Determine the (x, y) coordinate at the center of the cell enclosing the given text.  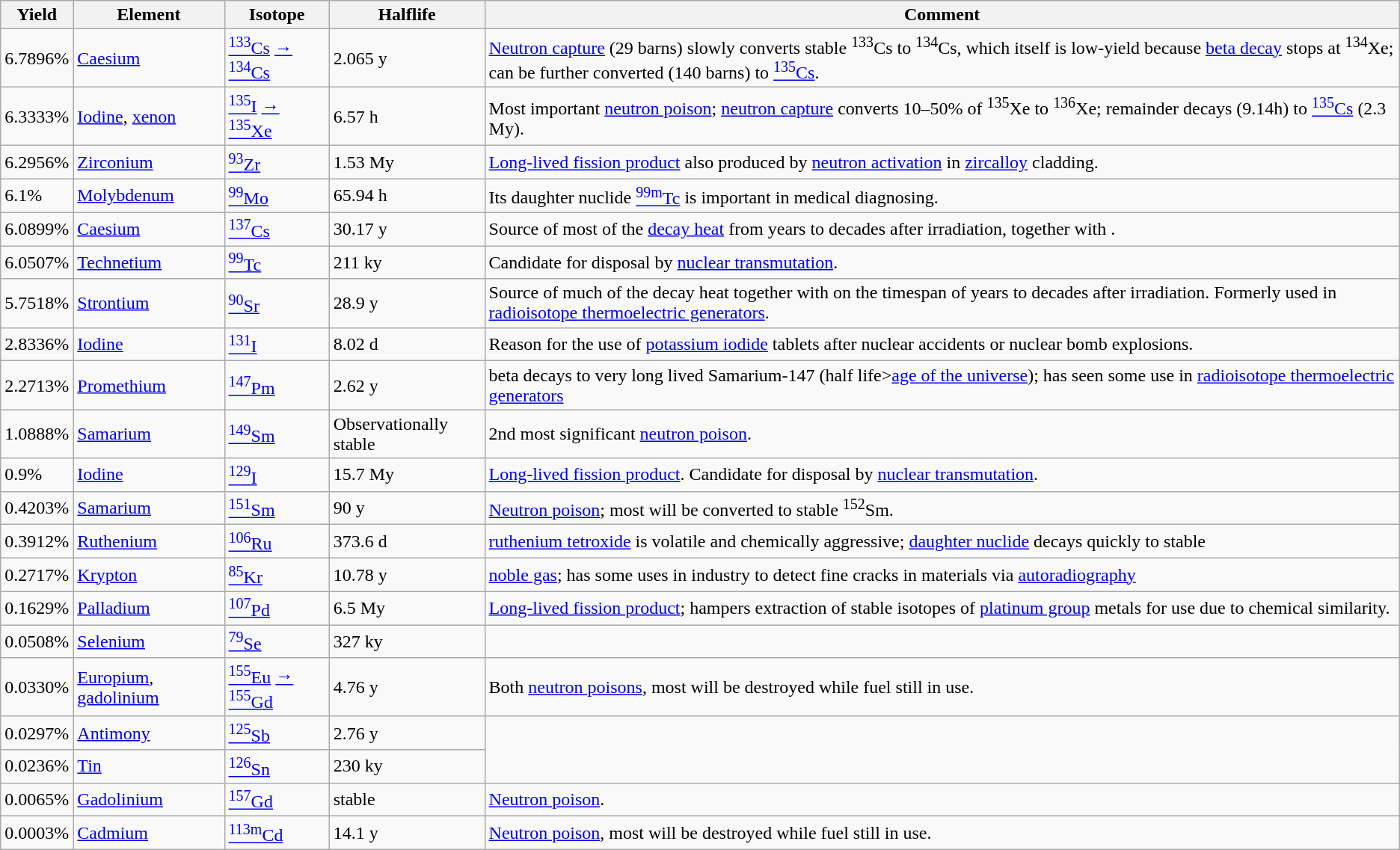
131I (277, 344)
211 ky (407, 263)
93Zr (277, 163)
ruthenium tetroxide is volatile and chemically aggressive; daughter nuclide decays quickly to stable (942, 541)
230 ky (407, 767)
Neutron poison, most will be destroyed while fuel still in use. (942, 833)
147Pm (277, 386)
Cadmium (149, 833)
Most important neutron poison; neutron capture converts 10–50% of 135Xe to 136Xe; remainder decays (9.14h) to 135Cs (2.3 My). (942, 117)
0.0236% (37, 767)
0.0003% (37, 833)
151Sm (277, 508)
Gadolinium (149, 800)
noble gas; has some uses in industry to detect fine cracks in materials via autoradiography (942, 576)
Neutron poison. (942, 800)
Source of most of the decay heat from years to decades after irradiation, together with . (942, 229)
Palladium (149, 609)
0.2717% (37, 576)
2.2713% (37, 386)
Krypton (149, 576)
Long-lived fission product. Candidate for disposal by nuclear transmutation. (942, 475)
157Gd (277, 800)
Comment (942, 15)
Strontium (149, 304)
133Cs → 134Cs (277, 58)
Long-lived fission product also produced by neutron activation in zircalloy cladding. (942, 163)
6.3333% (37, 117)
Neutron poison; most will be converted to stable 152Sm. (942, 508)
99Mo (277, 196)
Both neutron poisons, most will be destroyed while fuel still in use. (942, 687)
Yield (37, 15)
5.7518% (37, 304)
Tin (149, 767)
0.1629% (37, 609)
6.1% (37, 196)
28.9 y (407, 304)
Technetium (149, 263)
2.065 y (407, 58)
0.0065% (37, 800)
2.62 y (407, 386)
6.7896% (37, 58)
Isotope (277, 15)
Antimony (149, 733)
65.94 h (407, 196)
99Tc (277, 263)
Europium, gadolinium (149, 687)
79Se (277, 641)
6.2956% (37, 163)
beta decays to very long lived Samarium-147 (half life>age of the universe); has seen some use in radioisotope thermoelectric generators (942, 386)
stable (407, 800)
14.1 y (407, 833)
90 y (407, 508)
Selenium (149, 641)
126Sn (277, 767)
Halflife (407, 15)
30.17 y (407, 229)
Zirconium (149, 163)
Ruthenium (149, 541)
106Ru (277, 541)
0.3912% (37, 541)
0.4203% (37, 508)
155Eu → 155Gd (277, 687)
Observationally stable (407, 434)
6.5 My (407, 609)
113mCd (277, 833)
Promethium (149, 386)
Long-lived fission product; hampers extraction of stable isotopes of platinum group metals for use due to chemical similarity. (942, 609)
135I → 135Xe (277, 117)
Candidate for disposal by nuclear transmutation. (942, 263)
Its daughter nuclide 99mTc is important in medical diagnosing. (942, 196)
0.0508% (37, 641)
327 ky (407, 641)
107Pd (277, 609)
Molybdenum (149, 196)
6.0507% (37, 263)
Reason for the use of potassium iodide tablets after nuclear accidents or nuclear bomb explosions. (942, 344)
6.0899% (37, 229)
137Cs (277, 229)
2nd most significant neutron poison. (942, 434)
Element (149, 15)
0.0297% (37, 733)
Iodine, xenon (149, 117)
1.0888% (37, 434)
373.6 d (407, 541)
4.76 y (407, 687)
15.7 My (407, 475)
8.02 d (407, 344)
1.53 My (407, 163)
10.78 y (407, 576)
125Sb (277, 733)
2.8336% (37, 344)
129I (277, 475)
0.0330% (37, 687)
0.9% (37, 475)
6.57 h (407, 117)
85Kr (277, 576)
2.76 y (407, 733)
149Sm (277, 434)
90Sr (277, 304)
